Locate the cell with the specified text and output its [x, y] center coordinate. 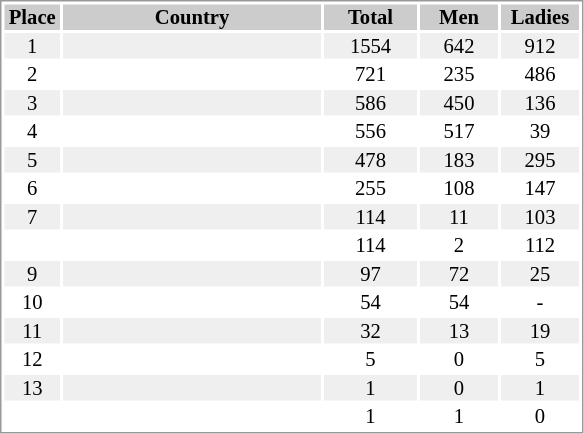
517 [459, 131]
103 [540, 217]
12 [32, 359]
Total [370, 17]
235 [459, 75]
136 [540, 103]
183 [459, 160]
7 [32, 217]
112 [540, 245]
- [540, 303]
255 [370, 189]
642 [459, 46]
39 [540, 131]
1554 [370, 46]
72 [459, 274]
6 [32, 189]
Country [192, 17]
556 [370, 131]
Ladies [540, 17]
721 [370, 75]
3 [32, 103]
450 [459, 103]
147 [540, 189]
486 [540, 75]
108 [459, 189]
295 [540, 160]
586 [370, 103]
9 [32, 274]
10 [32, 303]
912 [540, 46]
97 [370, 274]
Men [459, 17]
19 [540, 331]
25 [540, 274]
32 [370, 331]
478 [370, 160]
4 [32, 131]
Place [32, 17]
